Determine the (X, Y) coordinate at the center of the cell enclosing the given text.  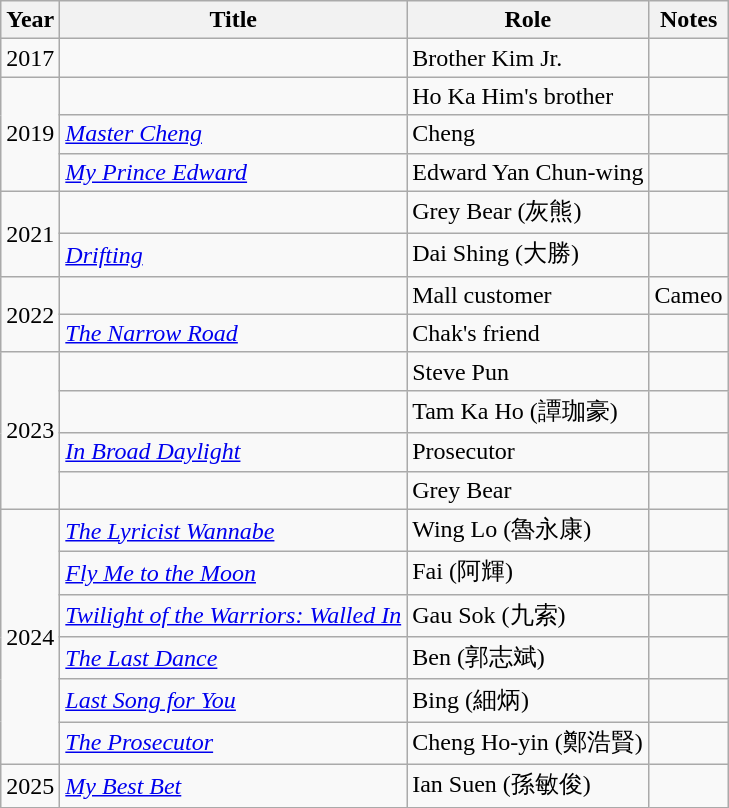
Grey Bear (528, 490)
2019 (30, 134)
2022 (30, 314)
Twilight of the Warriors: Walled In (234, 616)
2023 (30, 430)
Steve Pun (528, 371)
My Prince Edward (234, 172)
The Narrow Road (234, 333)
Master Cheng (234, 134)
In Broad Daylight (234, 452)
The Lyricist Wannabe (234, 530)
Notes (688, 20)
Edward Yan Chun-wing (528, 172)
Grey Bear (灰熊) (528, 212)
Drifting (234, 256)
2024 (30, 636)
Year (30, 20)
The Last Dance (234, 658)
Brother Kim Jr. (528, 58)
Ben (郭志斌) (528, 658)
Bing (細炳) (528, 700)
Chak's friend (528, 333)
2017 (30, 58)
Fly Me to the Moon (234, 574)
2021 (30, 234)
Wing Lo (魯永康) (528, 530)
Role (528, 20)
Cheng (528, 134)
My Best Bet (234, 786)
Ian Suen (孫敏俊) (528, 786)
Cheng Ho-yin (鄭浩賢) (528, 744)
Dai Shing (大勝) (528, 256)
Title (234, 20)
Prosecutor (528, 452)
Tam Ka Ho (譚珈豪) (528, 412)
Gau Sok (九索) (528, 616)
2025 (30, 786)
The Prosecutor (234, 744)
Mall customer (528, 295)
Last Song for You (234, 700)
Cameo (688, 295)
Ho Ka Him's brother (528, 96)
Fai (阿輝) (528, 574)
